Determine the [X, Y] coordinate at the center of the cell enclosing the given text.  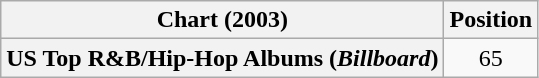
Position [491, 20]
Chart (2003) [222, 20]
65 [491, 58]
US Top R&B/Hip-Hop Albums (Billboard) [222, 58]
